Return (x, y) of the center of cell containing provided text 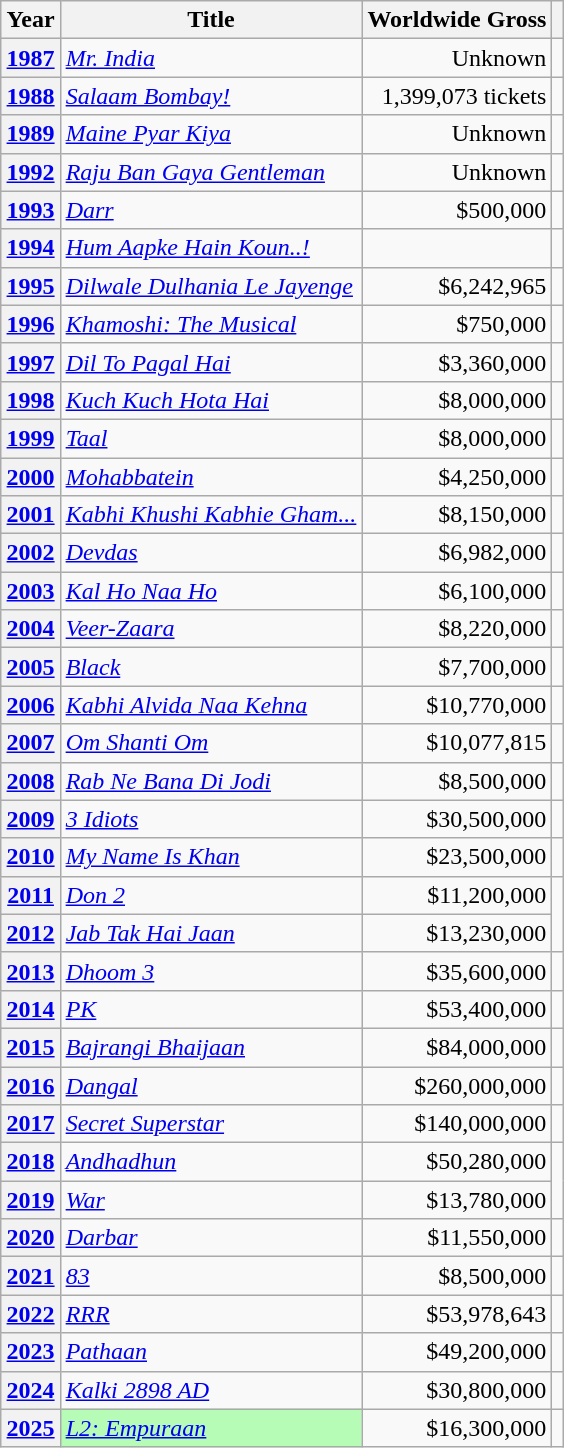
2008 (30, 781)
$84,000,000 (457, 1047)
$8,220,000 (457, 629)
2015 (30, 1047)
$11,200,000 (457, 895)
Black (211, 667)
2014 (30, 1009)
2022 (30, 1314)
1997 (30, 362)
$10,770,000 (457, 705)
Mohabbatein (211, 477)
$10,077,815 (457, 743)
2023 (30, 1352)
2013 (30, 971)
2001 (30, 515)
Andhadhun (211, 1162)
Year (30, 20)
$53,400,000 (457, 1009)
$35,600,000 (457, 971)
2011 (30, 895)
$750,000 (457, 324)
2024 (30, 1390)
2012 (30, 933)
PK (211, 1009)
Kal Ho Naa Ho (211, 591)
2009 (30, 819)
83 (211, 1276)
2005 (30, 667)
Salaam Bombay! (211, 96)
Dil To Pagal Hai (211, 362)
Jab Tak Hai Jaan (211, 933)
Veer-Zaara (211, 629)
Mr. India (211, 58)
$13,230,000 (457, 933)
Darr (211, 210)
Don 2 (211, 895)
War (211, 1200)
Secret Superstar (211, 1124)
$11,550,000 (457, 1238)
Devdas (211, 553)
2021 (30, 1276)
Dangal (211, 1085)
$53,978,643 (457, 1314)
3 Idiots (211, 819)
2000 (30, 477)
2016 (30, 1085)
$4,250,000 (457, 477)
$3,360,000 (457, 362)
RRR (211, 1314)
1,399,073 tickets (457, 96)
1989 (30, 134)
1999 (30, 438)
$30,500,000 (457, 819)
2019 (30, 1200)
2017 (30, 1124)
2002 (30, 553)
1996 (30, 324)
Title (211, 20)
Taal (211, 438)
1998 (30, 400)
My Name Is Khan (211, 857)
Rab Ne Bana Di Jodi (211, 781)
$8,150,000 (457, 515)
Maine Pyar Kiya (211, 134)
$23,500,000 (457, 857)
2004 (30, 629)
$140,000,000 (457, 1124)
Khamoshi: The Musical (211, 324)
$13,780,000 (457, 1200)
$16,300,000 (457, 1428)
Dilwale Dulhania Le Jayenge (211, 286)
2006 (30, 705)
Kabhi Alvida Naa Kehna (211, 705)
1993 (30, 210)
Bajrangi Bhaijaan (211, 1047)
$260,000,000 (457, 1085)
2020 (30, 1238)
1992 (30, 172)
2025 (30, 1428)
2003 (30, 591)
$30,800,000 (457, 1390)
1987 (30, 58)
1994 (30, 248)
1988 (30, 96)
$7,700,000 (457, 667)
Pathaan (211, 1352)
2018 (30, 1162)
Worldwide Gross (457, 20)
2007 (30, 743)
Kalki 2898 AD (211, 1390)
$6,100,000 (457, 591)
1995 (30, 286)
$500,000 (457, 210)
Kabhi Khushi Kabhie Gham... (211, 515)
Kuch Kuch Hota Hai (211, 400)
$6,242,965 (457, 286)
Dhoom 3 (211, 971)
$49,200,000 (457, 1352)
Hum Aapke Hain Koun..! (211, 248)
2010 (30, 857)
$50,280,000 (457, 1162)
Om Shanti Om (211, 743)
$6,982,000 (457, 553)
Raju Ban Gaya Gentleman (211, 172)
L2: Empuraan (211, 1428)
Darbar (211, 1238)
